Extract the (x, y) coordinate from the center of the cell holding the provided text.  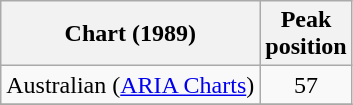
Peakposition (306, 34)
Australian (ARIA Charts) (130, 85)
57 (306, 85)
Chart (1989) (130, 34)
